Extract the (X, Y) coordinate from the center of the cell holding the provided text.  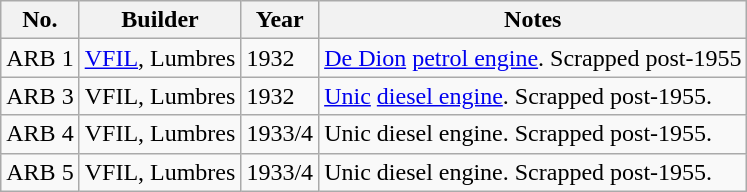
ARB 4 (40, 134)
Builder (160, 20)
Notes (533, 20)
Year (280, 20)
ARB 3 (40, 96)
ARB 1 (40, 58)
No. (40, 20)
De Dion petrol engine. Scrapped post-1955 (533, 58)
ARB 5 (40, 172)
